Extract the (X, Y) coordinate from the center of the cell holding the provided text.  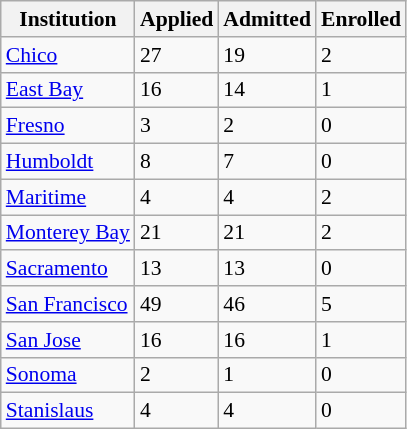
Sonoma (68, 375)
Institution (68, 19)
Humboldt (68, 162)
Fresno (68, 126)
27 (176, 55)
Chico (68, 55)
46 (267, 304)
San Francisco (68, 304)
7 (267, 162)
19 (267, 55)
14 (267, 90)
3 (176, 126)
Applied (176, 19)
San Jose (68, 340)
Admitted (267, 19)
49 (176, 304)
Monterey Bay (68, 233)
Maritime (68, 197)
Sacramento (68, 269)
5 (361, 304)
8 (176, 162)
East Bay (68, 90)
Stanislaus (68, 411)
Enrolled (361, 19)
